Pinpoint the cell where the given text exists, returning its [x, y] midpoint coordinate. 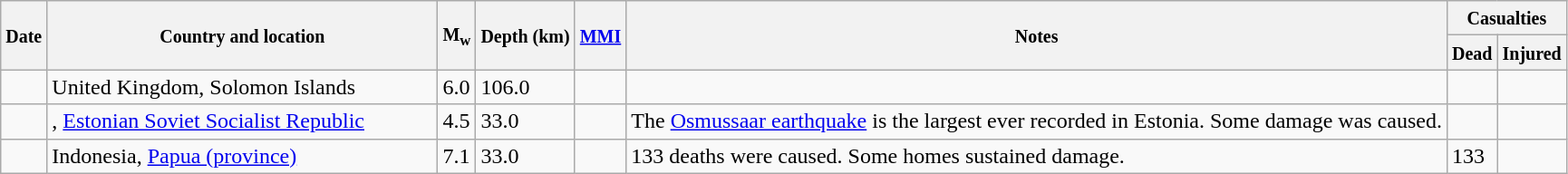
Date [24, 35]
Indonesia, Papua (province) [243, 156]
United Kingdom, Solomon Islands [243, 87]
The Osmussaar earthquake is the largest ever recorded in Estonia. Some damage was caused. [1037, 121]
4.5 [457, 121]
6.0 [457, 87]
133 [1472, 156]
Casualties [1506, 18]
Notes [1037, 35]
MMI [600, 35]
, Estonian Soviet Socialist Republic [243, 121]
133 deaths were caused. Some homes sustained damage. [1037, 156]
Depth (km) [526, 35]
Country and location [243, 35]
Dead [1472, 53]
7.1 [457, 156]
Injured [1532, 53]
106.0 [526, 87]
Mw [457, 35]
